Output the [x, y] coordinate of the center of the cell containing the given text.  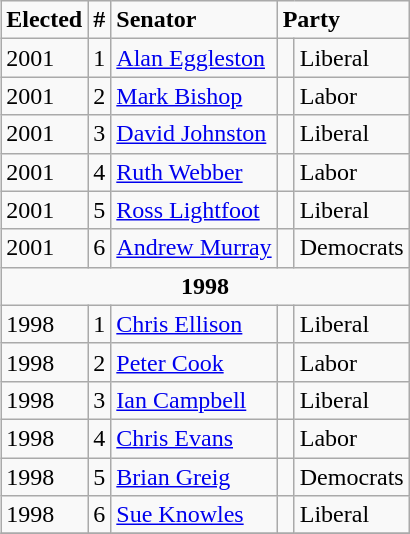
Ruth Webber [194, 172]
# [100, 20]
Chris Ellison [194, 324]
Andrew Murray [194, 248]
Ian Campbell [194, 400]
Peter Cook [194, 362]
Elected [44, 20]
Party [343, 20]
David Johnston [194, 134]
Mark Bishop [194, 96]
Chris Evans [194, 438]
Sue Knowles [194, 515]
Brian Greig [194, 477]
Alan Eggleston [194, 58]
Ross Lightfoot [194, 210]
Senator [194, 20]
